Locate the cell with the specified text and output its (x, y) center coordinate. 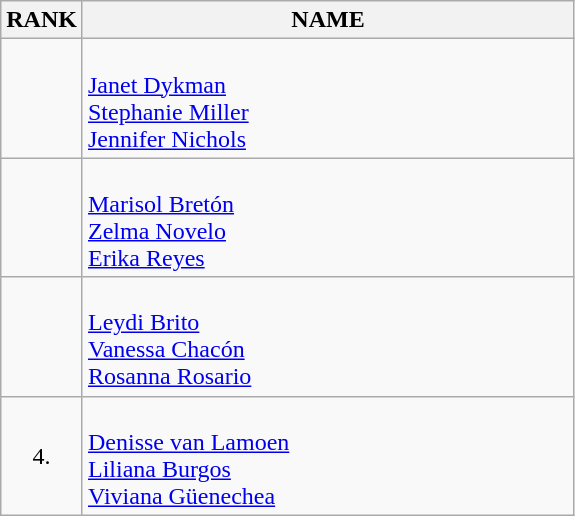
RANK (42, 20)
4. (42, 456)
Denisse van LamoenLiliana BurgosViviana Güenechea (328, 456)
Marisol BretónZelma NoveloErika Reyes (328, 218)
NAME (328, 20)
Janet DykmanStephanie MillerJennifer Nichols (328, 98)
Leydi BritoVanessa ChacónRosanna Rosario (328, 336)
